Search for the cell housing the specified text and yield its (X, Y) center coordinate. 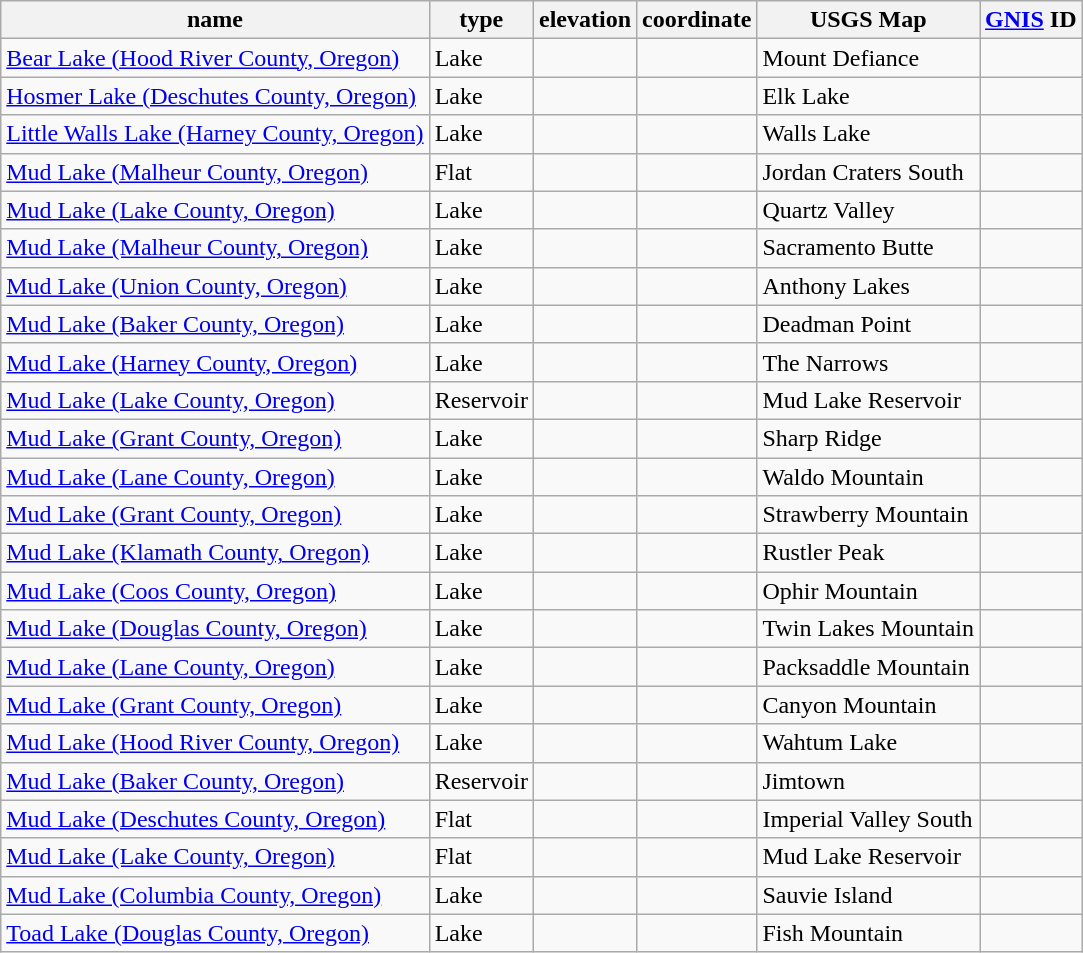
Mud Lake (Harney County, Oregon) (215, 362)
Jimtown (868, 781)
Toad Lake (Douglas County, Oregon) (215, 933)
Canyon Mountain (868, 705)
Sauvie Island (868, 895)
type (481, 20)
Mud Lake (Deschutes County, Oregon) (215, 819)
Bear Lake (Hood River County, Oregon) (215, 58)
The Narrows (868, 362)
Mud Lake (Columbia County, Oregon) (215, 895)
Fish Mountain (868, 933)
Imperial Valley South (868, 819)
elevation (584, 20)
name (215, 20)
Packsaddle Mountain (868, 667)
Sharp Ridge (868, 438)
Mud Lake (Douglas County, Oregon) (215, 629)
Mud Lake (Klamath County, Oregon) (215, 553)
Mud Lake (Hood River County, Oregon) (215, 743)
GNIS ID (1031, 20)
Deadman Point (868, 324)
Ophir Mountain (868, 591)
Hosmer Lake (Deschutes County, Oregon) (215, 96)
Little Walls Lake (Harney County, Oregon) (215, 134)
Anthony Lakes (868, 286)
coordinate (697, 20)
Mud Lake (Coos County, Oregon) (215, 591)
Strawberry Mountain (868, 515)
Wahtum Lake (868, 743)
Twin Lakes Mountain (868, 629)
Mud Lake (Union County, Oregon) (215, 286)
Quartz Valley (868, 210)
Sacramento Butte (868, 248)
USGS Map (868, 20)
Elk Lake (868, 96)
Rustler Peak (868, 553)
Walls Lake (868, 134)
Jordan Craters South (868, 172)
Mount Defiance (868, 58)
Waldo Mountain (868, 477)
